Locate the cell with the specified text and output its [x, y] center coordinate. 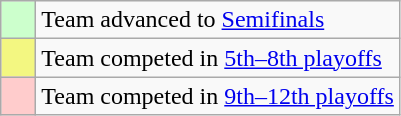
Team advanced to Semifinals [218, 20]
Team competed in 9th–12th playoffs [218, 96]
Team competed in 5th–8th playoffs [218, 58]
